Extract the [x, y] coordinate from the center of the cell holding the provided text.  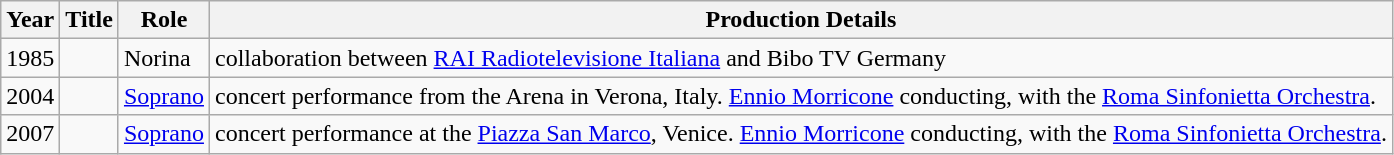
1985 [30, 58]
concert performance from the Arena in Verona, Italy. Ennio Morricone conducting, with the Roma Sinfonietta Orchestra. [800, 96]
concert performance at the Piazza San Marco, Venice. Ennio Morricone conducting, with the Roma Sinfonietta Orchestra. [800, 134]
collaboration between RAI Radiotelevisione Italiana and Bibo TV Germany [800, 58]
Role [164, 20]
Norina [164, 58]
Title [90, 20]
2004 [30, 96]
Production Details [800, 20]
Year [30, 20]
2007 [30, 134]
